Provide the [X, Y] coordinate of the cell's center where the given text is located.  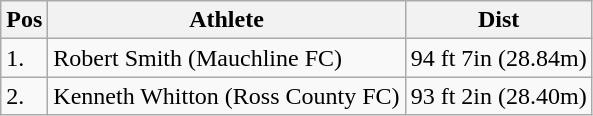
93 ft 2in (28.40m) [498, 96]
Robert Smith (Mauchline FC) [226, 58]
94 ft 7in (28.84m) [498, 58]
Pos [24, 20]
Dist [498, 20]
2. [24, 96]
Athlete [226, 20]
Kenneth Whitton (Ross County FC) [226, 96]
1. [24, 58]
